Determine the (X, Y) coordinate at the center of the cell enclosing the given text.  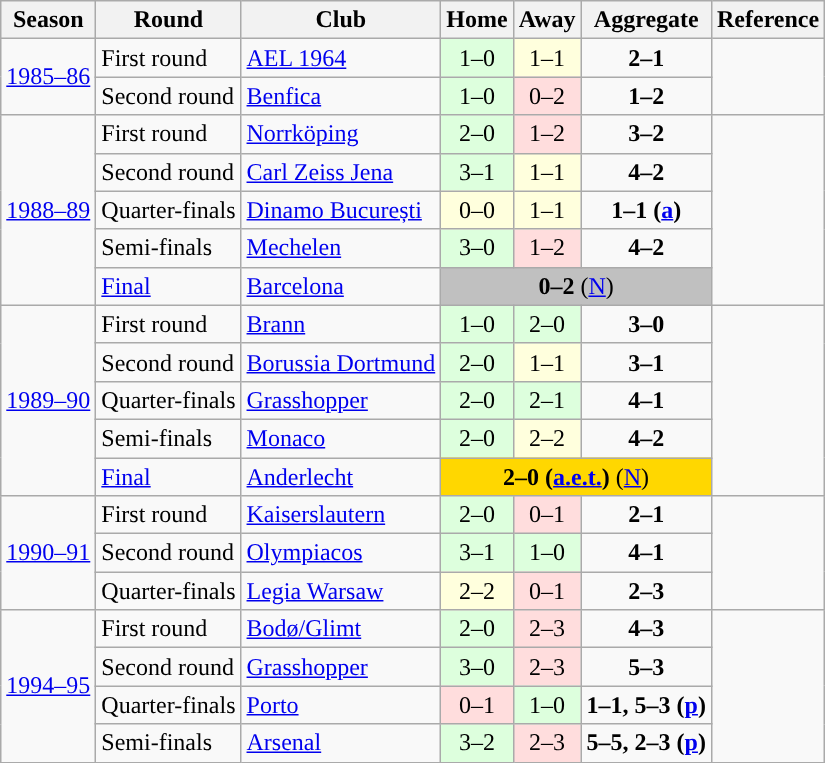
Reference (768, 20)
Season (48, 20)
Bodø/Glimt (341, 629)
Anderlecht (341, 477)
0–2 (N) (576, 286)
Porto (341, 705)
1990–91 (48, 553)
5–5, 2–3 (p) (646, 743)
Dinamo București (341, 210)
4–3 (646, 629)
1–1 (a) (646, 210)
Club (341, 20)
Legia Warsaw (341, 591)
1985–86 (48, 77)
Benfica (341, 96)
Kaiserslautern (341, 515)
Olympiacos (341, 553)
1994–95 (48, 686)
Home (477, 20)
Away (547, 20)
5–3 (646, 667)
Aggregate (646, 20)
AEL 1964 (341, 58)
2–0 (a.e.t.) (N) (576, 477)
1988–89 (48, 210)
Monaco (341, 438)
Mechelen (341, 248)
1–1, 5–3 (p) (646, 705)
0–2 (547, 96)
Borussia Dortmund (341, 362)
Round (168, 20)
Carl Zeiss Jena (341, 172)
Arsenal (341, 743)
0–0 (477, 210)
Barcelona (341, 286)
1989–90 (48, 400)
Brann (341, 324)
Norrköping (341, 134)
